Capture the cell that displays the provided text and extract its [X, Y] central coordinate. 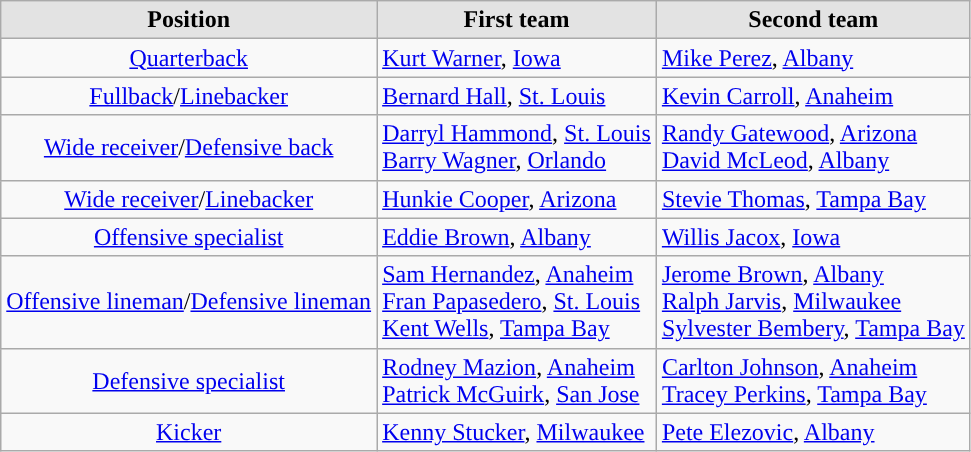
Willis Jacox, Iowa [813, 237]
Defensive specialist [189, 380]
Kurt Warner, Iowa [517, 58]
Kevin Carroll, Anaheim [813, 96]
Kicker [189, 432]
Mike Perez, Albany [813, 58]
Bernard Hall, St. Louis [517, 96]
First team [517, 20]
Carlton Johnson, AnaheimTracey Perkins, Tampa Bay [813, 380]
Darryl Hammond, St. LouisBarry Wagner, Orlando [517, 148]
Stevie Thomas, Tampa Bay [813, 199]
Sam Hernandez, AnaheimFran Papasedero, St. LouisKent Wells, Tampa Bay [517, 302]
Quarterback [189, 58]
Randy Gatewood, ArizonaDavid McLeod, Albany [813, 148]
Wide receiver/Linebacker [189, 199]
Position [189, 20]
Jerome Brown, AlbanyRalph Jarvis, MilwaukeeSylvester Bembery, Tampa Bay [813, 302]
Hunkie Cooper, Arizona [517, 199]
Rodney Mazion, AnaheimPatrick McGuirk, San Jose [517, 380]
Wide receiver/Defensive back [189, 148]
Fullback/Linebacker [189, 96]
Offensive lineman/Defensive lineman [189, 302]
Eddie Brown, Albany [517, 237]
Kenny Stucker, Milwaukee [517, 432]
Pete Elezovic, Albany [813, 432]
Second team [813, 20]
Offensive specialist [189, 237]
